Search for the cell housing the specified text and yield its (X, Y) center coordinate. 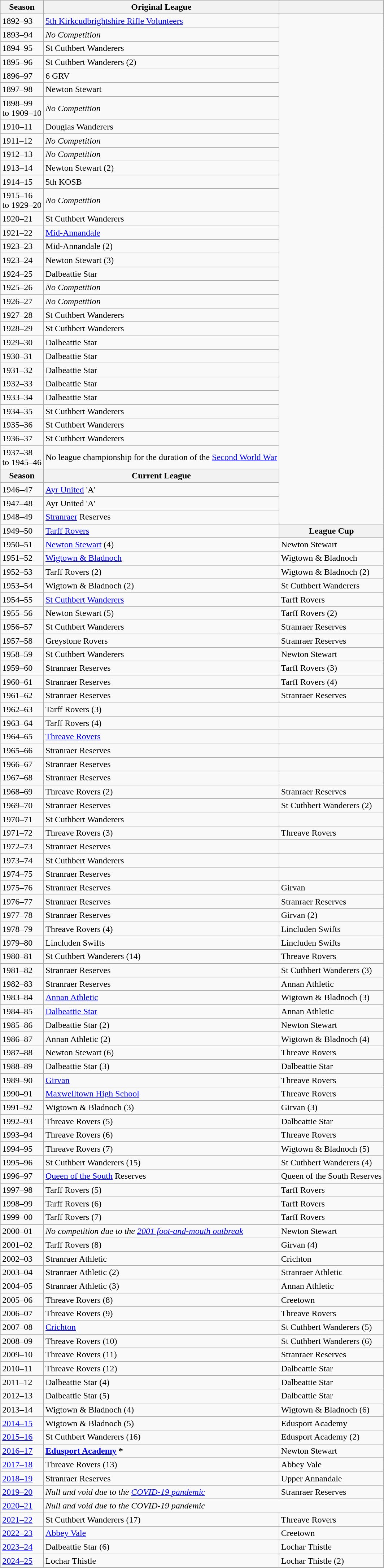
1925–26 (22, 288)
2020–21 (22, 1506)
Dalbeattie Star (5) (161, 1396)
5th KOSB (161, 181)
1989–90 (22, 1080)
Stranraer Athletic (2) (161, 1272)
2001–02 (22, 1245)
1912–13 (22, 154)
1895–96 (22, 62)
1929–30 (22, 342)
1982–83 (22, 984)
1949–50 (22, 531)
2008–09 (22, 1341)
2003–04 (22, 1272)
1921–22 (22, 233)
1957–58 (22, 640)
1947–48 (22, 503)
1894–95 (22, 48)
1950–51 (22, 544)
1975–76 (22, 888)
2011–12 (22, 1382)
1966–67 (22, 764)
2015–16 (22, 1437)
1971–72 (22, 833)
1986–87 (22, 1039)
1914–15 (22, 181)
Upper Annandale (331, 1478)
Mid-Annandale (161, 233)
Threave Rovers (4) (161, 929)
1910–11 (22, 127)
Threave Rovers (12) (161, 1368)
Current League (161, 476)
1932–33 (22, 384)
Wigtown & Bladnoch (6) (331, 1410)
1956–57 (22, 627)
1996–97 (22, 1176)
Threave Rovers (5) (161, 1121)
St Cuthbert Wanderers (3) (331, 970)
Newton Stewart (6) (161, 1052)
1935–36 (22, 425)
1988–89 (22, 1066)
Lochar Thistle (2) (331, 1561)
1951–52 (22, 558)
Tarff Rovers (6) (161, 1204)
Girvan (3) (331, 1108)
Mid-Annandale (2) (161, 246)
2004–05 (22, 1286)
1990–91 (22, 1094)
Newton Stewart (4) (161, 544)
St Cuthbert Wanderers (4) (331, 1162)
1985–86 (22, 1025)
1915–16to 1929–20 (22, 201)
2022–23 (22, 1533)
1937–38to 1945–46 (22, 457)
1973–74 (22, 860)
Threave Rovers (8) (161, 1300)
St Cuthbert Wanderers (5) (331, 1327)
Edusport Academy (331, 1423)
Edusport Academy (2) (331, 1437)
Stranraer Athletic (3) (161, 1286)
1994–95 (22, 1149)
1964–65 (22, 737)
Girvan (4) (331, 1245)
2002–03 (22, 1258)
2012–13 (22, 1396)
1955–56 (22, 613)
1968–69 (22, 792)
1946–47 (22, 490)
Dalbeattie Star (3) (161, 1066)
1963–64 (22, 723)
1961–62 (22, 696)
St Cuthbert Wanderers (6) (331, 1341)
1987–88 (22, 1052)
Douglas Wanderers (161, 127)
Dalbeattie Star (6) (161, 1547)
2013–14 (22, 1410)
1978–79 (22, 929)
2006–07 (22, 1314)
Tarff Rovers (8) (161, 1245)
1999–00 (22, 1217)
1948–49 (22, 517)
1923–24 (22, 260)
1979–80 (22, 943)
2024–25 (22, 1561)
1926–27 (22, 301)
2023–24 (22, 1547)
2021–22 (22, 1519)
No league championship for the duration of the Second World War (161, 457)
1997–98 (22, 1190)
Maxwelltown High School (161, 1094)
1923–23 (22, 246)
1965–66 (22, 750)
1983–84 (22, 998)
1984–85 (22, 1011)
6 GRV (161, 76)
1995–96 (22, 1162)
1924–25 (22, 274)
1952–53 (22, 572)
2009–10 (22, 1355)
1930–31 (22, 356)
Dalbeattie Star (2) (161, 1025)
2017–18 (22, 1464)
St Cuthbert Wanderers (16) (161, 1437)
1958–59 (22, 654)
Dalbeattie Star (4) (161, 1382)
St Cuthbert Wanderers (15) (161, 1162)
Threave Rovers (10) (161, 1341)
1896–97 (22, 76)
1920–21 (22, 219)
1981–82 (22, 970)
Threave Rovers (13) (161, 1464)
2005–06 (22, 1300)
Edusport Academy * (161, 1451)
1959–60 (22, 668)
1972–73 (22, 846)
1998–99 (22, 1204)
1977–78 (22, 915)
St Cuthbert Wanderers (17) (161, 1519)
1892–93 (22, 21)
1933–34 (22, 397)
1954–55 (22, 599)
Annan Athletic (2) (161, 1039)
1936–37 (22, 439)
1962–63 (22, 709)
Threave Rovers (6) (161, 1135)
1991–92 (22, 1108)
1897–98 (22, 89)
1967–68 (22, 778)
Girvan (2) (331, 915)
1993–94 (22, 1135)
1931–32 (22, 370)
1992–93 (22, 1121)
Original League (161, 7)
1969–70 (22, 805)
Threave Rovers (11) (161, 1355)
Tarff Rovers (5) (161, 1190)
2000–01 (22, 1231)
1953–54 (22, 586)
1911–12 (22, 140)
1974–75 (22, 874)
5th Kirkcudbrightshire Rifle Volunteers (161, 21)
2018–19 (22, 1478)
1934–35 (22, 411)
2016–17 (22, 1451)
Newton Stewart (3) (161, 260)
2007–08 (22, 1327)
League Cup (331, 531)
Threave Rovers (9) (161, 1314)
Newton Stewart (2) (161, 168)
1898–99to 1909–10 (22, 108)
Threave Rovers (2) (161, 792)
Newton Stewart (5) (161, 613)
2019–20 (22, 1492)
1928–29 (22, 329)
Tarff Rovers (7) (161, 1217)
1970–71 (22, 819)
1960–61 (22, 682)
Threave Rovers (3) (161, 833)
St Cuthbert Wanderers (14) (161, 956)
1913–14 (22, 168)
Greystone Rovers (161, 640)
1980–81 (22, 956)
1976–77 (22, 902)
Threave Rovers (7) (161, 1149)
1893–94 (22, 35)
2014–15 (22, 1423)
1927–28 (22, 315)
No competition due to the 2001 foot-and-mouth outbreak (161, 1231)
2010–11 (22, 1368)
